Return (x, y) of the center of cell containing provided text 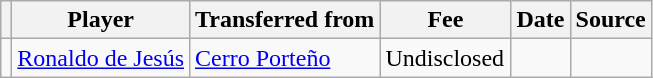
Transferred from (285, 20)
Source (610, 20)
Cerro Porteño (285, 58)
Ronaldo de Jesús (101, 58)
Undisclosed (446, 58)
Player (101, 20)
Date (540, 20)
Fee (446, 20)
